Capture the cell that displays the provided text and extract its [X, Y] central coordinate. 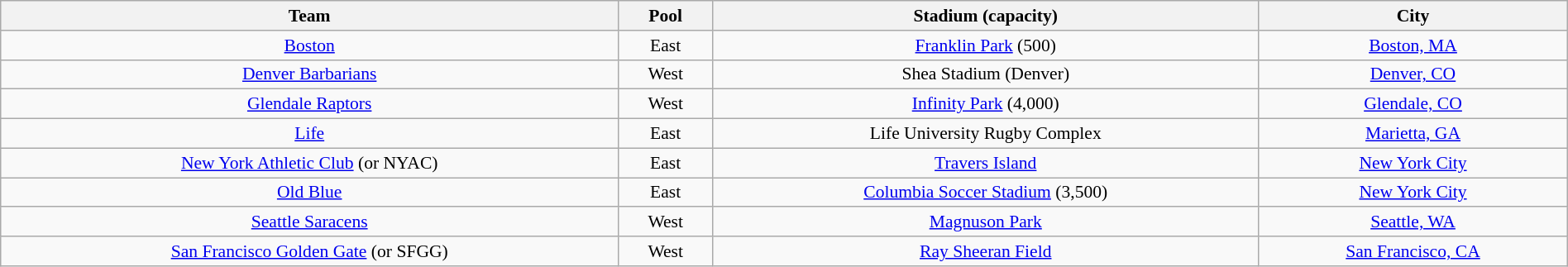
Seattle Saracens [309, 222]
Life [309, 134]
Boston, MA [1413, 45]
Stadium (capacity) [986, 16]
Denver Barbarians [309, 74]
Team [309, 16]
Seattle, WA [1413, 222]
Franklin Park (500) [986, 45]
Denver, CO [1413, 74]
Glendale, CO [1413, 104]
Shea Stadium (Denver) [986, 74]
City [1413, 16]
Magnuson Park [986, 222]
San Francisco, CA [1413, 251]
Life University Rugby Complex [986, 134]
Marietta, GA [1413, 134]
Old Blue [309, 193]
Columbia Soccer Stadium (3,500) [986, 193]
Infinity Park (4,000) [986, 104]
Travers Island [986, 163]
Boston [309, 45]
Pool [666, 16]
Glendale Raptors [309, 104]
Ray Sheeran Field [986, 251]
San Francisco Golden Gate (or SFGG) [309, 251]
New York Athletic Club (or NYAC) [309, 163]
